Output the [X, Y] coordinate of the center of the cell containing the given text.  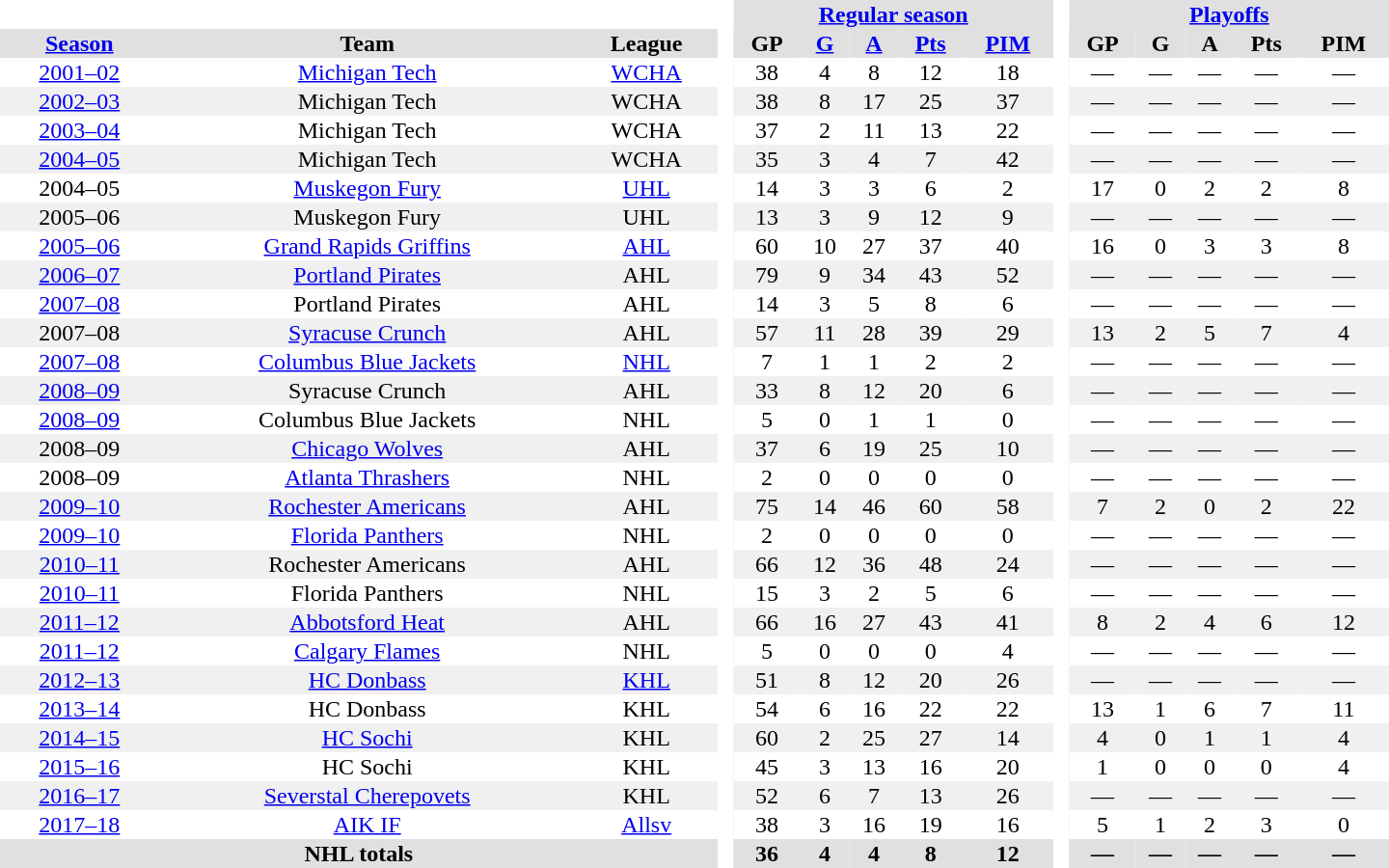
58 [1008, 506]
42 [1008, 159]
2015–16 [79, 767]
League [646, 43]
46 [874, 506]
AIK IF [368, 825]
28 [874, 333]
57 [768, 333]
2002–03 [79, 101]
75 [768, 506]
24 [1008, 564]
18 [1008, 72]
2012–13 [79, 680]
Abbotsford Heat [368, 622]
40 [1008, 246]
45 [768, 767]
2017–18 [79, 825]
Grand Rapids Griffins [368, 246]
Team [368, 43]
29 [1008, 333]
Calgary Flames [368, 651]
15 [768, 593]
Allsv [646, 825]
34 [874, 275]
2014–15 [79, 738]
48 [931, 564]
Atlanta Thrashers [368, 477]
54 [768, 709]
2013–14 [79, 709]
Playoffs [1229, 14]
2016–17 [79, 796]
2001–02 [79, 72]
39 [931, 333]
35 [768, 159]
51 [768, 680]
2006–07 [79, 275]
33 [768, 391]
Season [79, 43]
Severstal Cherepovets [368, 796]
79 [768, 275]
Chicago Wolves [368, 448]
41 [1008, 622]
Regular season [893, 14]
2003–04 [79, 130]
NHL totals [359, 854]
